Extract the [X, Y] coordinate from the center of the cell holding the provided text.  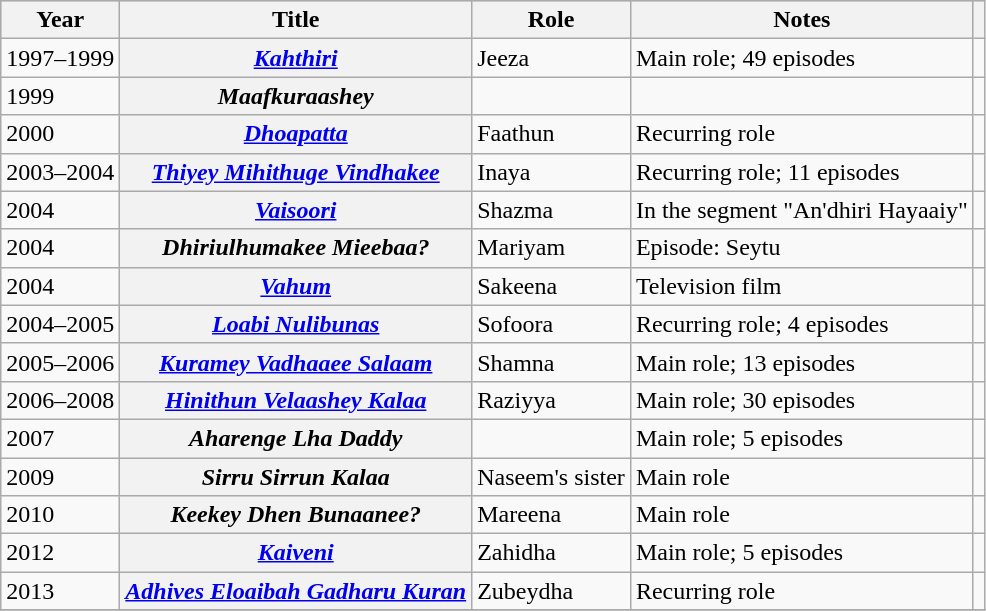
Vaisoori [296, 210]
In the segment "An'dhiri Hayaaiy" [802, 210]
Jeeza [552, 58]
Main role; 13 episodes [802, 362]
Recurring role; 4 episodes [802, 324]
2013 [60, 591]
Sofoora [552, 324]
2000 [60, 134]
Mariyam [552, 248]
Loabi Nulibunas [296, 324]
Vahum [296, 286]
Dhiriulhumakee Mieebaa? [296, 248]
Sirru Sirrun Kalaa [296, 477]
Dhoapatta [296, 134]
2007 [60, 438]
2009 [60, 477]
2010 [60, 515]
Shamna [552, 362]
2004–2005 [60, 324]
Kuramey Vadhaaee Salaam [296, 362]
Sakeena [552, 286]
Naseem's sister [552, 477]
Kaiveni [296, 553]
Shazma [552, 210]
Main role; 49 episodes [802, 58]
Main role; 30 episodes [802, 400]
Hinithun Velaashey Kalaa [296, 400]
Inaya [552, 172]
Episode: Seytu [802, 248]
Role [552, 20]
Zubeydha [552, 591]
2006–2008 [60, 400]
2003–2004 [60, 172]
Raziyya [552, 400]
Faathun [552, 134]
Keekey Dhen Bunaanee? [296, 515]
Thiyey Mihithuge Vindhakee [296, 172]
Title [296, 20]
Zahidha [552, 553]
1997–1999 [60, 58]
Mareena [552, 515]
2005–2006 [60, 362]
Kahthiri [296, 58]
Aharenge Lha Daddy [296, 438]
1999 [60, 96]
Adhives Eloaibah Gadharu Kuran [296, 591]
Television film [802, 286]
Maafkuraashey [296, 96]
2012 [60, 553]
Year [60, 20]
Recurring role; 11 episodes [802, 172]
Notes [802, 20]
